Determine the [x, y] coordinate at the center of the cell enclosing the given text.  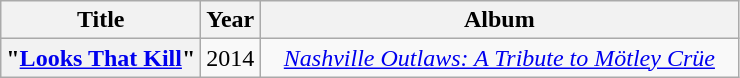
Year [230, 20]
2014 [230, 58]
"Looks That Kill" [101, 58]
Album [500, 20]
Nashville Outlaws: A Tribute to Mötley Crüe [500, 58]
Title [101, 20]
